Determine the [x, y] coordinate at the center of the cell enclosing the given text.  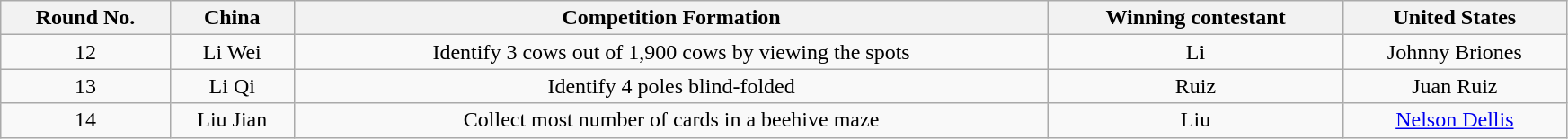
Ruiz [1195, 86]
Liu [1195, 120]
Nelson Dellis [1454, 120]
12 [86, 52]
14 [86, 120]
Li Wei [232, 52]
Round No. [86, 18]
China [232, 18]
Johnny Briones [1454, 52]
Identify 3 cows out of 1,900 cows by viewing the spots [671, 52]
Li Qi [232, 86]
Identify 4 poles blind-folded [671, 86]
United States [1454, 18]
Juan Ruiz [1454, 86]
Winning contestant [1195, 18]
Collect most number of cards in a beehive maze [671, 120]
Liu Jian [232, 120]
13 [86, 86]
Competition Formation [671, 18]
Li [1195, 52]
